Determine the [X, Y] coordinate at the center of the cell enclosing the given text.  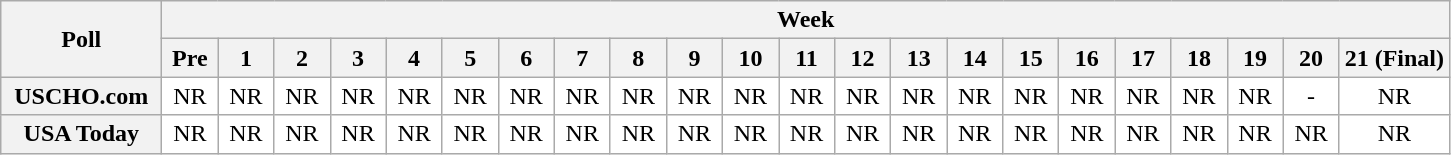
11 [806, 58]
21 (Final) [1394, 58]
Pre [190, 58]
20 [1311, 58]
USCHO.com [82, 96]
15 [1031, 58]
9 [694, 58]
13 [919, 58]
16 [1087, 58]
8 [638, 58]
4 [414, 58]
10 [750, 58]
6 [526, 58]
18 [1199, 58]
2 [302, 58]
12 [863, 58]
USA Today [82, 134]
- [1311, 96]
Week [806, 20]
19 [1255, 58]
1 [246, 58]
14 [975, 58]
Poll [82, 39]
17 [1143, 58]
3 [358, 58]
5 [470, 58]
7 [582, 58]
